Detect which cell encompasses the target text, then output its [X, Y] center coordinate. 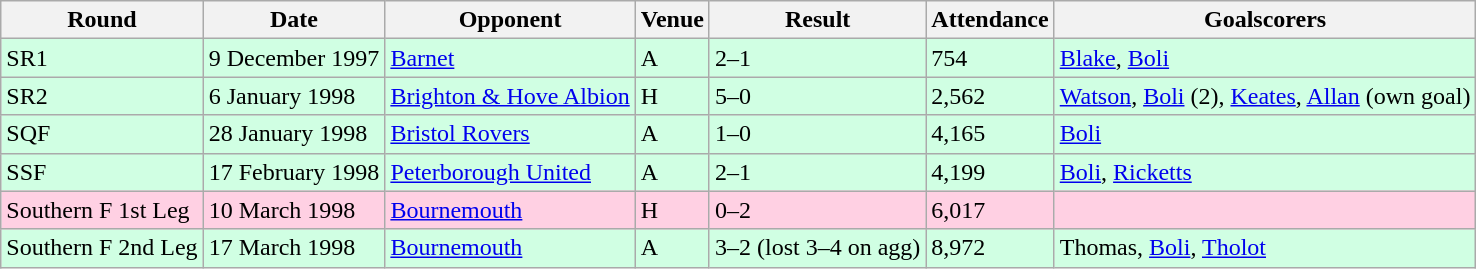
Brighton & Hove Albion [510, 96]
Bristol Rovers [510, 134]
Thomas, Boli, Tholot [1265, 248]
Opponent [510, 20]
0–2 [817, 210]
3–2 (lost 3–4 on agg) [817, 248]
Goalscorers [1265, 20]
28 January 1998 [294, 134]
4,165 [990, 134]
Boli [1265, 134]
Southern F 1st Leg [102, 210]
10 March 1998 [294, 210]
9 December 1997 [294, 58]
8,972 [990, 248]
Southern F 2nd Leg [102, 248]
Venue [672, 20]
Barnet [510, 58]
SR1 [102, 58]
Watson, Boli (2), Keates, Allan (own goal) [1265, 96]
4,199 [990, 172]
17 March 1998 [294, 248]
Blake, Boli [1265, 58]
6,017 [990, 210]
Result [817, 20]
Date [294, 20]
6 January 1998 [294, 96]
1–0 [817, 134]
2,562 [990, 96]
SQF [102, 134]
17 February 1998 [294, 172]
SR2 [102, 96]
SSF [102, 172]
Attendance [990, 20]
Boli, Ricketts [1265, 172]
Peterborough United [510, 172]
Round [102, 20]
5–0 [817, 96]
754 [990, 58]
